Scan for the cell matching the given text and deliver its [X, Y] coordinate at center. 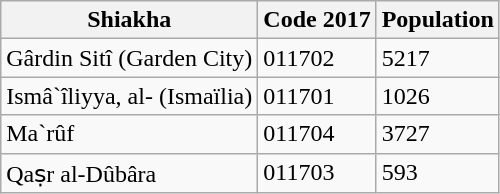
011701 [317, 96]
011702 [317, 58]
3727 [438, 134]
1026 [438, 96]
Population [438, 20]
011704 [317, 134]
Shiakha [130, 20]
Qaṣr al-Dûbâra [130, 173]
Gârdin Sitî (Garden City) [130, 58]
Ismâ`îliyya, al- (Ismaïlia) [130, 96]
Code 2017 [317, 20]
Ma`rûf [130, 134]
011703 [317, 173]
5217 [438, 58]
593 [438, 173]
